From the cell containing the given text, extract its center point as [x, y] coordinate. 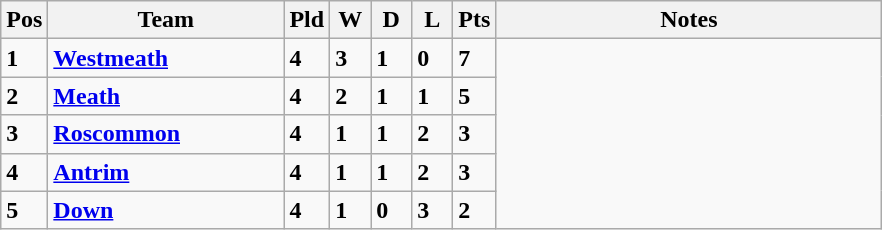
Down [166, 210]
Notes [689, 20]
Pld [307, 20]
Meath [166, 96]
Team [166, 20]
D [392, 20]
Pos [24, 20]
Roscommon [166, 134]
7 [474, 58]
Pts [474, 20]
L [432, 20]
W [350, 20]
Antrim [166, 172]
Westmeath [166, 58]
